Capture the cell that displays the provided text and extract its (x, y) central coordinate. 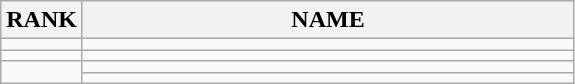
NAME (328, 20)
RANK (42, 20)
